Detect which cell encompasses the target text, then output its [X, Y] center coordinate. 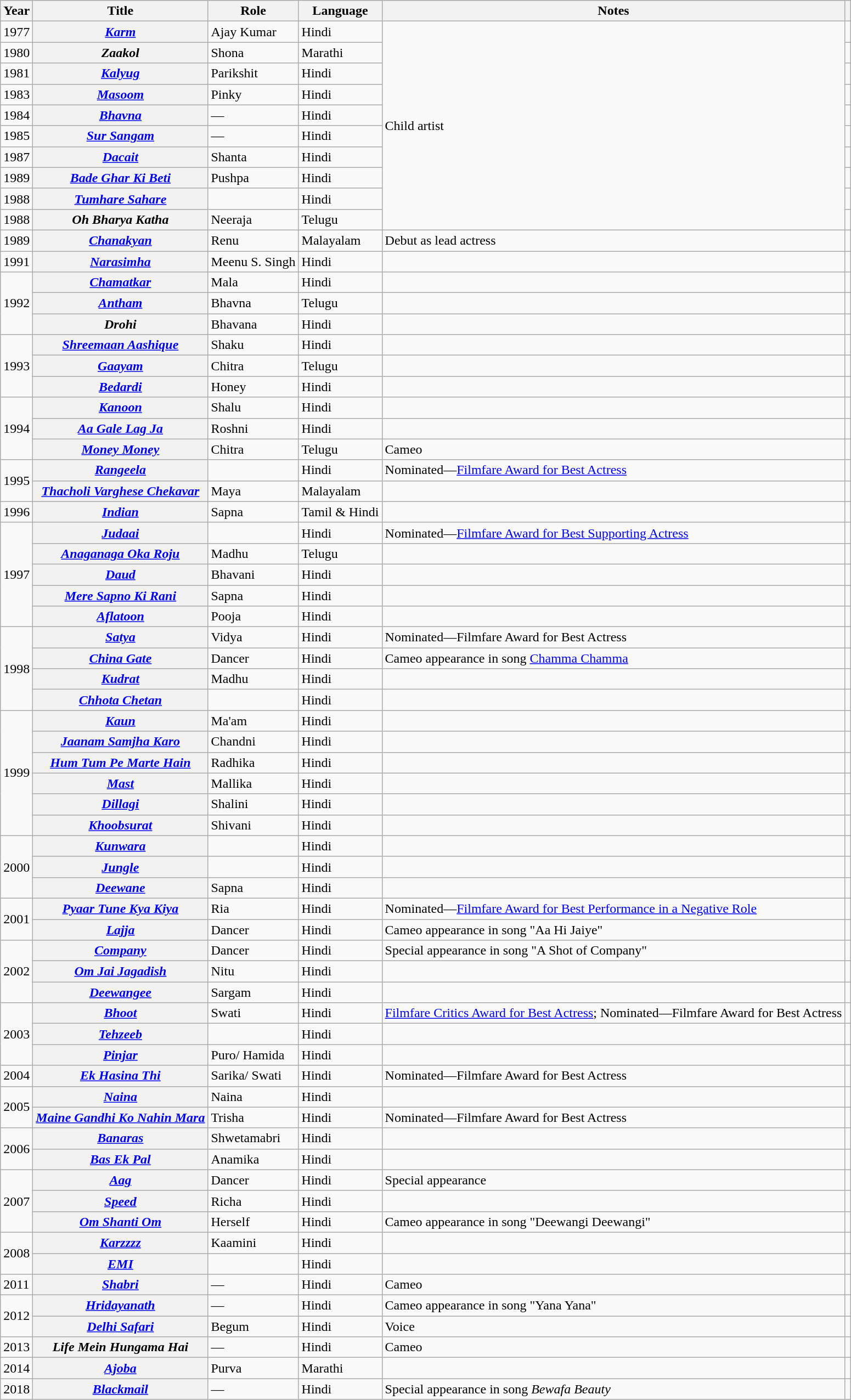
Special appearance in song "A Shot of Company" [613, 951]
2005 [16, 1107]
Om Jai Jagadish [121, 972]
Khoobsurat [121, 825]
Trisha [253, 1117]
Bhoot [121, 1013]
Deewane [121, 888]
1992 [16, 303]
Ma'am [253, 721]
Mere Sapno Ki Rani [121, 595]
Neeraja [253, 219]
Indian [121, 512]
Chhota Chetan [121, 700]
Kudrat [121, 679]
Ria [253, 908]
Nominated—Filmfare Award for Best Performance in a Negative Role [613, 908]
Om Shanti Om [121, 1222]
Aa Gale Lag Ja [121, 428]
Shalini [253, 804]
Masoom [121, 94]
1983 [16, 94]
2006 [16, 1149]
Filmfare Critics Award for Best Actress; Nominated—Filmfare Award for Best Actress [613, 1013]
Hridayanath [121, 1306]
Mala [253, 283]
Cameo appearance in song "Deewangi Deewangi" [613, 1222]
Dacait [121, 157]
Dillagi [121, 804]
Language [340, 11]
Voice [613, 1326]
Bhavana [253, 324]
Sarika/ Swati [253, 1076]
Pinky [253, 94]
2018 [16, 1389]
Mallika [253, 783]
Shwetamabri [253, 1138]
Nitu [253, 972]
Drohi [121, 324]
Bade Ghar Ki Beti [121, 178]
Gaayam [121, 366]
China Gate [121, 658]
Bas Ek Pal [121, 1159]
Meenu S. Singh [253, 262]
Begum [253, 1326]
Shalu [253, 408]
Bhavani [253, 574]
Child artist [613, 126]
Company [121, 951]
Karzzzz [121, 1243]
2014 [16, 1368]
Speed [121, 1201]
Antham [121, 303]
Pyaar Tune Kya Kiya [121, 908]
2008 [16, 1253]
2003 [16, 1034]
Special appearance in song Bewafa Beauty [613, 1389]
Nominated—Filmfare Award for Best Supporting Actress [613, 533]
Money Money [121, 449]
1991 [16, 262]
2012 [16, 1316]
Swati [253, 1013]
1987 [16, 157]
Daud [121, 574]
Notes [613, 11]
1997 [16, 574]
Hum Tum Pe Marte Hain [121, 763]
EMI [121, 1263]
1984 [16, 115]
Lajja [121, 930]
Role [253, 11]
Radhika [253, 763]
Puro/ Hamida [253, 1055]
Chandni [253, 742]
Karm [121, 32]
1996 [16, 512]
Banaras [121, 1138]
Parikshit [253, 74]
Oh Bharya Katha [121, 219]
Narasimha [121, 262]
1985 [16, 136]
Kaun [121, 721]
Aflatoon [121, 617]
Chanakyan [121, 240]
Ajay Kumar [253, 32]
Honey [253, 387]
Pinjar [121, 1055]
Mast [121, 783]
Special appearance [613, 1180]
Thacholi Varghese Chekavar [121, 491]
Pushpa [253, 178]
Shona [253, 53]
Herself [253, 1222]
Renu [253, 240]
1999 [16, 773]
1994 [16, 428]
Delhi Safari [121, 1326]
2002 [16, 972]
2004 [16, 1076]
1981 [16, 74]
Maya [253, 491]
Anamika [253, 1159]
1995 [16, 481]
2001 [16, 919]
2011 [16, 1285]
Shreemaan Aashique [121, 345]
Tamil & Hindi [340, 512]
Kalyug [121, 74]
1977 [16, 32]
Purva [253, 1368]
Roshni [253, 428]
1993 [16, 366]
2007 [16, 1201]
Title [121, 11]
Year [16, 11]
Ajoba [121, 1368]
1980 [16, 53]
Blackmail [121, 1389]
2013 [16, 1347]
Cameo appearance in song Chamma Chamma [613, 658]
Shivani [253, 825]
Bedardi [121, 387]
Sur Sangam [121, 136]
2000 [16, 867]
Satya [121, 637]
Tumhare Sahare [121, 199]
Aag [121, 1180]
Jungle [121, 867]
Vidya [253, 637]
Maine Gandhi Ko Nahin Mara [121, 1117]
Shabri [121, 1285]
Zaakol [121, 53]
Jaanam Samjha Karo [121, 742]
Judaai [121, 533]
Shaku [253, 345]
Kaamini [253, 1243]
Tehzeeb [121, 1034]
Debut as lead actress [613, 240]
Shanta [253, 157]
Anaganaga Oka Roju [121, 554]
Richa [253, 1201]
Kunwara [121, 846]
Cameo appearance in song "Yana Yana" [613, 1306]
Life Mein Hungama Hai [121, 1347]
Ek Hasina Thi [121, 1076]
1998 [16, 669]
Sargam [253, 992]
Rangeela [121, 470]
Cameo appearance in song "Aa Hi Jaiye" [613, 930]
Kanoon [121, 408]
Pooja [253, 617]
Deewangee [121, 992]
Chamatkar [121, 283]
